Determine the [x, y] coordinate at the center of the cell enclosing the given text.  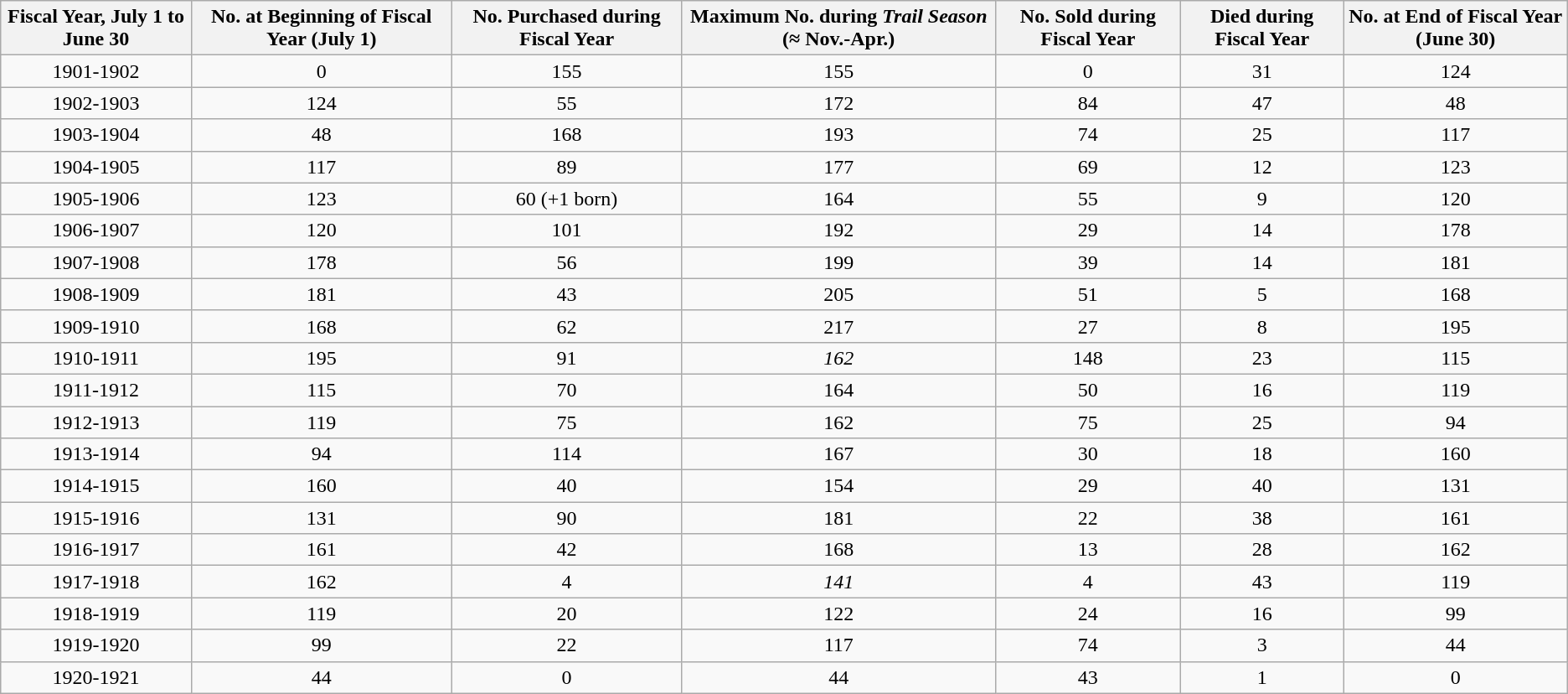
No. at Beginning of Fiscal Year (July 1) [322, 28]
13 [1089, 550]
177 [839, 167]
39 [1089, 262]
Fiscal Year, July 1 to June 30 [95, 28]
1911-1912 [95, 390]
1912-1913 [95, 422]
60 (+1 born) [566, 199]
70 [566, 390]
90 [566, 518]
1902-1903 [95, 103]
5 [1261, 294]
167 [839, 454]
1901-1902 [95, 71]
1908-1909 [95, 294]
1906-1907 [95, 230]
1907-1908 [95, 262]
1905-1906 [95, 199]
1916-1917 [95, 550]
1903-1904 [95, 135]
20 [566, 614]
42 [566, 550]
23 [1261, 358]
62 [566, 326]
1910-1911 [95, 358]
3 [1261, 645]
47 [1261, 103]
1918-1919 [95, 614]
1917-1918 [95, 582]
1909-1910 [95, 326]
69 [1089, 167]
12 [1261, 167]
148 [1089, 358]
192 [839, 230]
Maximum No. during Trail Season (≈ Nov.-Apr.) [839, 28]
No. Purchased during Fiscal Year [566, 28]
31 [1261, 71]
No. at End of Fiscal Year (June 30) [1456, 28]
91 [566, 358]
9 [1261, 199]
18 [1261, 454]
84 [1089, 103]
101 [566, 230]
28 [1261, 550]
56 [566, 262]
1919-1920 [95, 645]
24 [1089, 614]
205 [839, 294]
114 [566, 454]
1 [1261, 677]
141 [839, 582]
1914-1915 [95, 486]
1915-1916 [95, 518]
122 [839, 614]
89 [566, 167]
50 [1089, 390]
217 [839, 326]
1920-1921 [95, 677]
154 [839, 486]
172 [839, 103]
27 [1089, 326]
Died during Fiscal Year [1261, 28]
No. Sold during Fiscal Year [1089, 28]
199 [839, 262]
30 [1089, 454]
38 [1261, 518]
193 [839, 135]
8 [1261, 326]
51 [1089, 294]
1904-1905 [95, 167]
1913-1914 [95, 454]
